From the cell containing the given text, extract its center point as [x, y] coordinate. 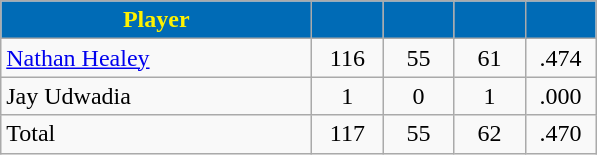
116 [348, 58]
.474 [560, 58]
62 [490, 134]
61 [490, 58]
.000 [560, 96]
0 [418, 96]
.470 [560, 134]
Total [156, 134]
117 [348, 134]
Player [156, 20]
Jay Udwadia [156, 96]
Nathan Healey [156, 58]
